Search for the cell housing the specified text and yield its [x, y] center coordinate. 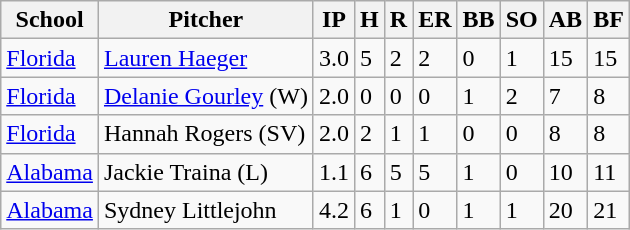
3.0 [334, 58]
11 [609, 172]
BF [609, 20]
Pitcher [206, 20]
1.1 [334, 172]
Lauren Haeger [206, 58]
SO [522, 20]
ER [435, 20]
21 [609, 210]
Jackie Traina (L) [206, 172]
IP [334, 20]
AB [565, 20]
20 [565, 210]
R [398, 20]
BB [478, 20]
H [369, 20]
Hannah Rogers (SV) [206, 134]
4.2 [334, 210]
Delanie Gourley (W) [206, 96]
School [50, 20]
10 [565, 172]
Sydney Littlejohn [206, 210]
7 [565, 96]
